Extract the [x, y] coordinate from the center of the cell holding the provided text.  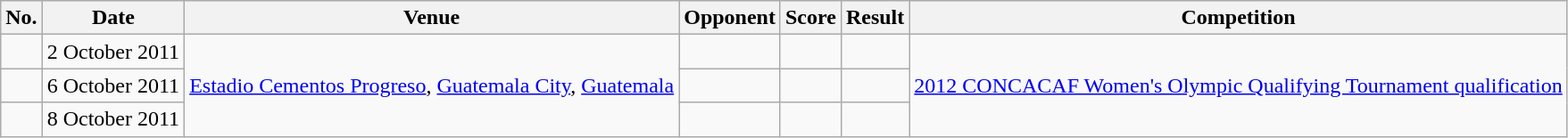
Opponent [730, 18]
Result [875, 18]
2012 CONCACAF Women's Olympic Qualifying Tournament qualification [1239, 85]
2 October 2011 [112, 52]
Score [810, 18]
8 October 2011 [112, 119]
Venue [432, 18]
No. [21, 18]
Competition [1239, 18]
6 October 2011 [112, 85]
Estadio Cementos Progreso, Guatemala City, Guatemala [432, 85]
Date [112, 18]
